Detect which cell encompasses the target text, then output its [x, y] center coordinate. 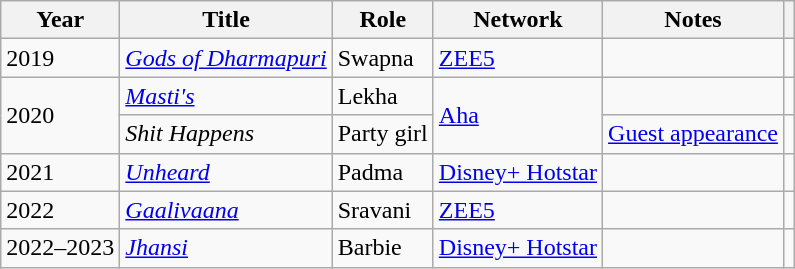
Sravani [382, 210]
Lekha [382, 96]
Network [518, 20]
Barbie [382, 248]
Gods of Dharmapuri [226, 58]
Gaalivaana [226, 210]
Swapna [382, 58]
2019 [60, 58]
2022–2023 [60, 248]
Aha [518, 115]
Year [60, 20]
Jhansi [226, 248]
Masti's [226, 96]
2021 [60, 172]
Title [226, 20]
Role [382, 20]
Party girl [382, 134]
Notes [694, 20]
Padma [382, 172]
Unheard [226, 172]
Guest appearance [694, 134]
2022 [60, 210]
2020 [60, 115]
Shit Happens [226, 134]
